Identify which cell holds the provided text, then report its [X, Y] central coordinate. 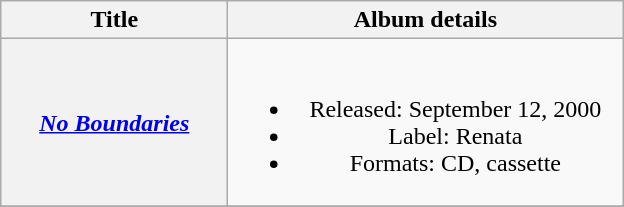
Album details [426, 20]
Released: September 12, 2000Label: RenataFormats: CD, cassette [426, 122]
Title [114, 20]
No Boundaries [114, 122]
